Return (X, Y) of the center of cell containing provided text 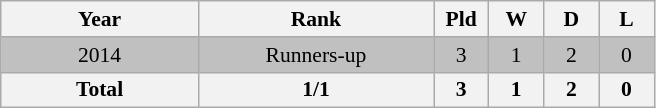
2014 (100, 55)
D (572, 19)
Rank (316, 19)
Runners-up (316, 55)
Pld (462, 19)
Year (100, 19)
1/1 (316, 90)
Total (100, 90)
L (626, 19)
W (516, 19)
